Return the (X, Y) coordinate for the center point of the cell that contains the specified text.  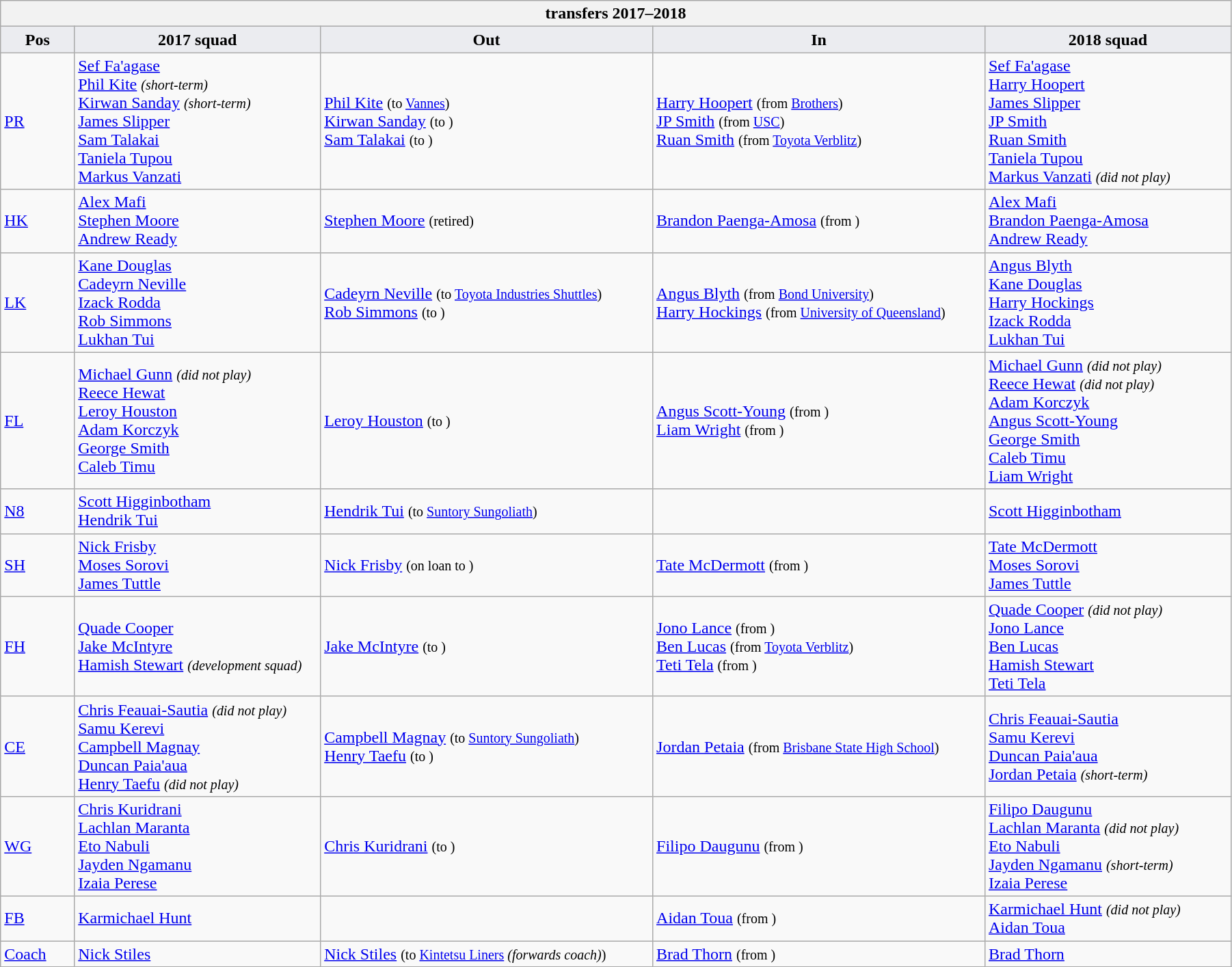
2017 squad (198, 40)
FL (38, 421)
Hendrik Tui (to Suntory Sungoliath) (487, 512)
Alex Mafi Brandon Paenga-Amosa Andrew Ready (1108, 221)
WG (38, 846)
Jono Lance (from ) Ben Lucas (from Toyota Verblitz) Teti Tela (from ) (819, 646)
Brandon Paenga-Amosa (from ) (819, 221)
SH (38, 565)
Filipo Daugunu (from ) (819, 846)
Karmichael Hunt (198, 918)
Jordan Petaia (from Brisbane State High School) (819, 746)
Chris Kuridrani (to ) (487, 846)
Alex Mafi Stephen Moore Andrew Ready (198, 221)
Kane Douglas Cadeyrn Neville Izack Rodda Rob Simmons Lukhan Tui (198, 302)
Leroy Houston (to ) (487, 421)
Filipo Daugunu Lachlan Maranta (did not play) Eto Nabuli Jayden Ngamanu (short-term) Izaia Perese (1108, 846)
Sef Fa'agase Phil Kite (short-term) Kirwan Sanday (short-term) James Slipper Sam Talakai Taniela Tupou Markus Vanzati (198, 121)
Nick Stiles (to Kintetsu Liners (forwards coach)) (487, 954)
Phil Kite (to Vannes) Kirwan Sanday (to ) Sam Talakai (to ) (487, 121)
Michael Gunn (did not play) Reece Hewat (did not play) Adam Korczyk Angus Scott-Young George Smith Caleb Timu Liam Wright (1108, 421)
Brad Thorn (1108, 954)
Stephen Moore (retired) (487, 221)
Out (487, 40)
In (819, 40)
Campbell Magnay (to Suntory Sungoliath) Henry Taefu (to ) (487, 746)
Jake McIntyre (to ) (487, 646)
LK (38, 302)
transfers 2017–2018 (616, 14)
HK (38, 221)
Nick Frisby Moses Sorovi James Tuttle (198, 565)
Scott Higginbotham Hendrik Tui (198, 512)
N8 (38, 512)
Karmichael Hunt (did not play) Aidan Toua (1108, 918)
Angus Blyth (from Bond University) Harry Hockings (from University of Queensland) (819, 302)
Aidan Toua (from ) (819, 918)
Quade Cooper (did not play) Jono Lance Ben Lucas Hamish Stewart Teti Tela (1108, 646)
Chris Kuridrani Lachlan Maranta Eto Nabuli Jayden Ngamanu Izaia Perese (198, 846)
CE (38, 746)
Brad Thorn (from ) (819, 954)
Chris Feauai-Sautia (did not play) Samu Kerevi Campbell Magnay Duncan Paia'aua Henry Taefu (did not play) (198, 746)
Tate McDermott Moses Sorovi James Tuttle (1108, 565)
Michael Gunn (did not play) Reece Hewat Leroy Houston Adam Korczyk George Smith Caleb Timu (198, 421)
Tate McDermott (from ) (819, 565)
Coach (38, 954)
Nick Stiles (198, 954)
Angus Blyth Kane Douglas Harry Hockings Izack Rodda Lukhan Tui (1108, 302)
FH (38, 646)
2018 squad (1108, 40)
Sef Fa'agase Harry Hoopert James Slipper JP Smith Ruan Smith Taniela Tupou Markus Vanzati (did not play) (1108, 121)
Pos (38, 40)
Harry Hoopert (from Brothers) JP Smith (from USC) Ruan Smith (from Toyota Verblitz) (819, 121)
Scott Higginbotham (1108, 512)
Chris Feauai-Sautia Samu Kerevi Duncan Paia'aua Jordan Petaia (short-term) (1108, 746)
FB (38, 918)
Cadeyrn Neville (to Toyota Industries Shuttles) Rob Simmons (to ) (487, 302)
Angus Scott-Young (from ) Liam Wright (from ) (819, 421)
Quade Cooper Jake McIntyre Hamish Stewart (development squad) (198, 646)
PR (38, 121)
Nick Frisby (on loan to ) (487, 565)
